Return the (x, y) coordinate for the center point of the cell that contains the specified text.  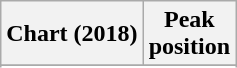
Chart (2018) (72, 34)
Peakposition (189, 34)
